Locate the cell with the specified text and output its (x, y) center coordinate. 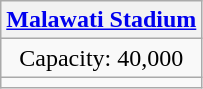
Capacity: 40,000 (102, 58)
Malawati Stadium (102, 20)
